Output the [x, y] coordinate of the center of the cell containing the given text.  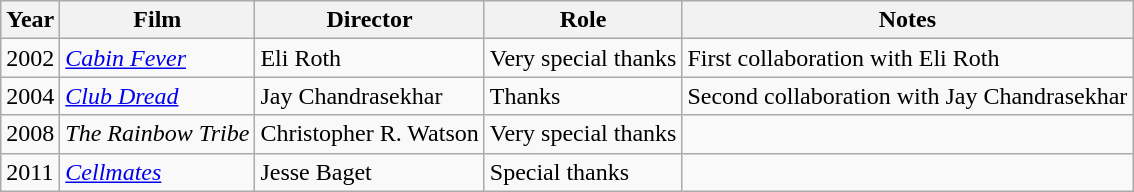
Cellmates [158, 172]
Special thanks [583, 172]
Jesse Baget [370, 172]
Notes [908, 20]
Year [30, 20]
Role [583, 20]
Film [158, 20]
Director [370, 20]
Christopher R. Watson [370, 134]
2004 [30, 96]
Club Dread [158, 96]
2008 [30, 134]
2011 [30, 172]
Second collaboration with Jay Chandrasekhar [908, 96]
The Rainbow Tribe [158, 134]
Jay Chandrasekhar [370, 96]
Thanks [583, 96]
First collaboration with Eli Roth [908, 58]
2002 [30, 58]
Cabin Fever [158, 58]
Eli Roth [370, 58]
